Return the (x, y) coordinate for the center point of the cell that contains the specified text.  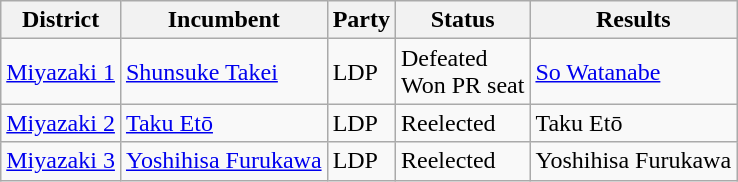
Miyazaki 3 (61, 161)
Results (634, 20)
Shunsuke Takei (224, 72)
Miyazaki 1 (61, 72)
Party (361, 20)
Incumbent (224, 20)
Miyazaki 2 (61, 123)
District (61, 20)
DefeatedWon PR seat (462, 72)
Status (462, 20)
So Watanabe (634, 72)
